Find where the given text appears and provide that cell's center as [X, Y] coordinate. 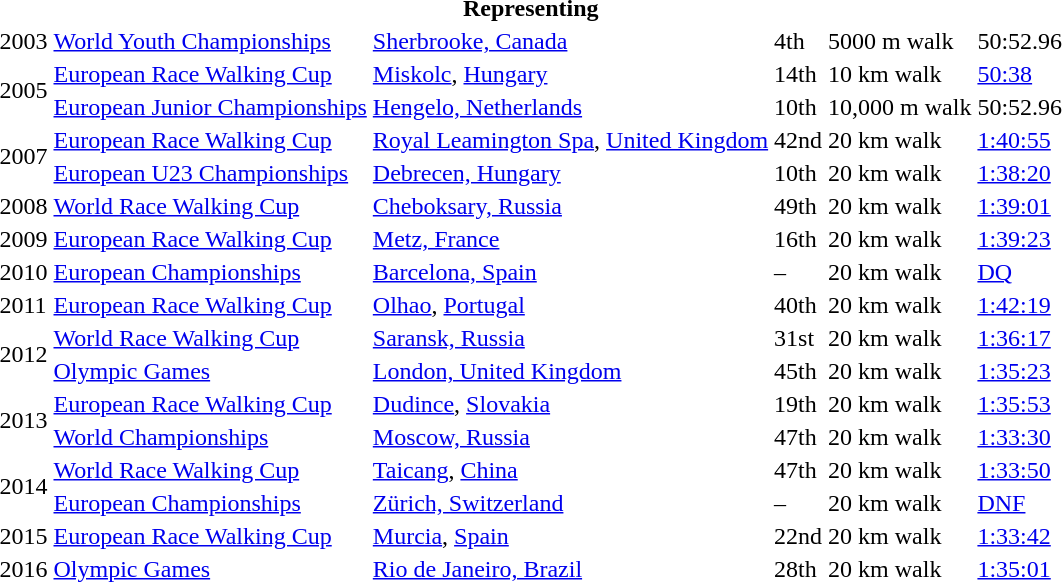
European U23 Championships [210, 173]
16th [798, 239]
49th [798, 206]
Royal Leamington Spa, United Kingdom [570, 140]
42nd [798, 140]
Murcia, Spain [570, 536]
Metz, France [570, 239]
Cheboksary, Russia [570, 206]
Sherbrooke, Canada [570, 41]
45th [798, 371]
London, United Kingdom [570, 371]
40th [798, 305]
Debrecen, Hungary [570, 173]
Moscow, Russia [570, 437]
22nd [798, 536]
10 km walk [900, 74]
5000 m walk [900, 41]
14th [798, 74]
European Junior Championships [210, 107]
Olympic Games [210, 371]
World Championships [210, 437]
4th [798, 41]
Hengelo, Netherlands [570, 107]
Zürich, Switzerland [570, 503]
Taicang, China [570, 470]
10,000 m walk [900, 107]
Dudince, Slovakia [570, 404]
Barcelona, Spain [570, 272]
19th [798, 404]
Miskolc, Hungary [570, 74]
31st [798, 338]
World Youth Championships [210, 41]
Olhao, Portugal [570, 305]
Saransk, Russia [570, 338]
